Output the (x, y) coordinate of the center of the cell containing the given text.  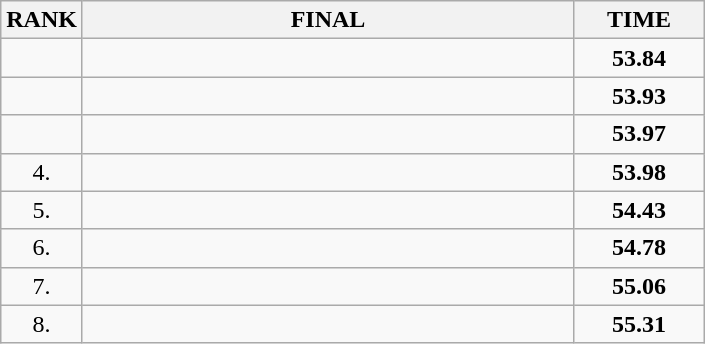
53.84 (640, 58)
53.97 (640, 134)
RANK (42, 20)
7. (42, 286)
53.98 (640, 172)
54.43 (640, 210)
6. (42, 248)
4. (42, 172)
55.31 (640, 324)
53.93 (640, 96)
TIME (640, 20)
54.78 (640, 248)
55.06 (640, 286)
5. (42, 210)
FINAL (328, 20)
8. (42, 324)
